Return (x, y) of the center of cell containing provided text 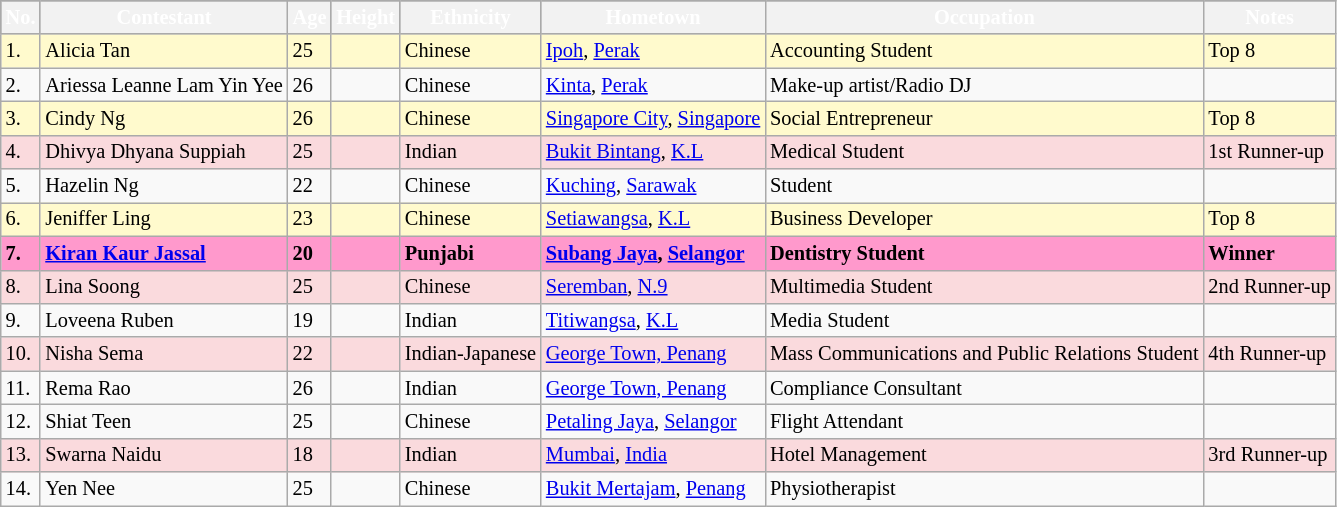
Jeniffer Ling (164, 219)
Social Entrepreneur (984, 118)
Titiwangsa, K.L (653, 320)
Flight Attendant (984, 421)
18 (310, 455)
2. (21, 85)
Hazelin Ng (164, 186)
Dentistry Student (984, 253)
Yen Nee (164, 489)
Notes (1270, 17)
Medical Student (984, 152)
4th Runner-up (1270, 354)
No. (21, 17)
2nd Runner-up (1270, 287)
Alicia Tan (164, 51)
3. (21, 118)
10. (21, 354)
Bukit Bintang, K.L (653, 152)
13. (21, 455)
Loveena Ruben (164, 320)
4. (21, 152)
Punjabi (470, 253)
Hotel Management (984, 455)
Indian-Japanese (470, 354)
Mumbai, India (653, 455)
7. (21, 253)
3rd Runner-up (1270, 455)
14. (21, 489)
Subang Jaya, Selangor (653, 253)
Student (984, 186)
20 (310, 253)
Singapore City, Singapore (653, 118)
19 (310, 320)
23 (310, 219)
Setiawangsa, K.L (653, 219)
12. (21, 421)
Cindy Ng (164, 118)
Kinta, Perak (653, 85)
Make-up artist/Radio DJ (984, 85)
Physiotherapist (984, 489)
5. (21, 186)
Age (310, 17)
Contestant (164, 17)
Accounting Student (984, 51)
Swarna Naidu (164, 455)
Winner (1270, 253)
1. (21, 51)
9. (21, 320)
Media Student (984, 320)
Rema Rao (164, 388)
11. (21, 388)
1st Runner-up (1270, 152)
Multimedia Student (984, 287)
Seremban, N.9 (653, 287)
Occupation (984, 17)
Business Developer (984, 219)
Height (366, 17)
Lina Soong (164, 287)
Ariessa Leanne Lam Yin Yee (164, 85)
Mass Communications and Public Relations Student (984, 354)
8. (21, 287)
Shiat Teen (164, 421)
Hometown (653, 17)
Bukit Mertajam, Penang (653, 489)
Dhivya Dhyana Suppiah (164, 152)
Kuching, Sarawak (653, 186)
Compliance Consultant (984, 388)
Kiran Kaur Jassal (164, 253)
Nisha Sema (164, 354)
6. (21, 219)
Ipoh, Perak (653, 51)
Ethnicity (470, 17)
Petaling Jaya, Selangor (653, 421)
